Identify which cell holds the provided text, then report its (x, y) central coordinate. 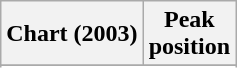
Peakposition (189, 34)
Chart (2003) (72, 34)
